For the text-containing cell, return its midpoint in (x, y) coordinate format. 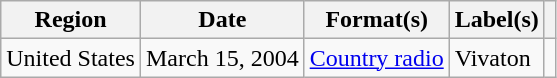
Region (71, 20)
March 15, 2004 (222, 58)
Vivaton (496, 58)
Date (222, 20)
Label(s) (496, 20)
Format(s) (376, 20)
United States (71, 58)
Country radio (376, 58)
